Pinpoint the cell where the given text exists, returning its [X, Y] midpoint coordinate. 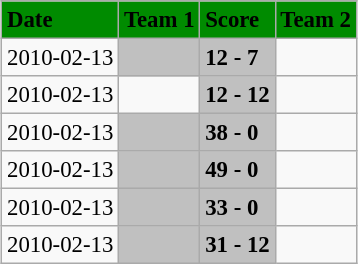
12 - 7 [238, 57]
31 - 12 [238, 245]
38 - 0 [238, 133]
49 - 0 [238, 170]
Team 1 [160, 20]
Team 2 [316, 20]
Date [60, 20]
12 - 12 [238, 95]
Score [238, 20]
33 - 0 [238, 208]
